Locate the cell with the specified text and output its [X, Y] center coordinate. 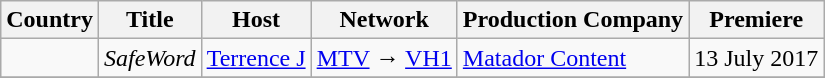
Title [150, 20]
Country [50, 20]
Premiere [756, 20]
Host [256, 20]
MTV → VH1 [384, 58]
Network [384, 20]
Matador Content [572, 58]
SafeWord [150, 58]
Production Company [572, 20]
Terrence J [256, 58]
13 July 2017 [756, 58]
